Return the [X, Y] coordinate for the center point of the cell that contains the specified text.  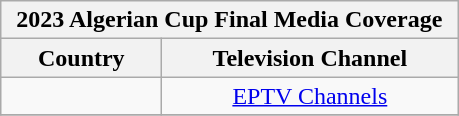
Television Channel [310, 58]
EPTV Channels [310, 96]
2023 Algerian Cup Final Media Coverage [230, 20]
Country [82, 58]
